From the cell containing the given text, extract its center point as (X, Y) coordinate. 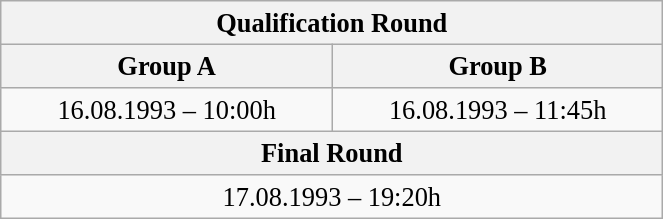
Final Round (332, 153)
Group A (167, 66)
Qualification Round (332, 22)
17.08.1993 – 19:20h (332, 197)
Group B (497, 66)
16.08.1993 – 10:00h (167, 109)
16.08.1993 – 11:45h (497, 109)
